Scan for the cell matching the given text and deliver its [x, y] coordinate at center. 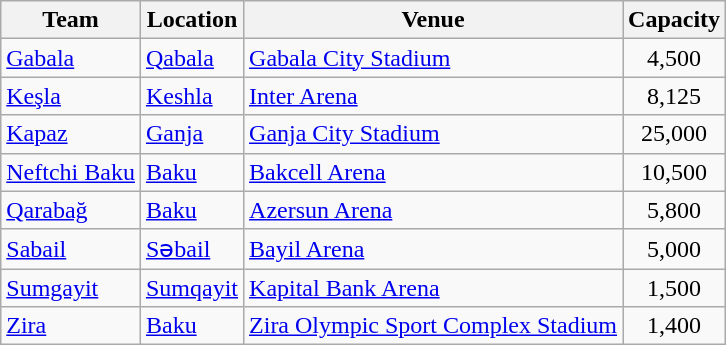
Sabail [71, 249]
4,500 [674, 58]
Zira Olympic Sport Complex Stadium [434, 326]
Azersun Arena [434, 210]
Zira [71, 326]
Capacity [674, 20]
Neftchi Baku [71, 172]
Inter Arena [434, 96]
8,125 [674, 96]
Venue [434, 20]
Location [192, 20]
Gabala [71, 58]
Səbail [192, 249]
Qarabağ [71, 210]
Gabala City Stadium [434, 58]
5,800 [674, 210]
10,500 [674, 172]
Ganja [192, 134]
Keshla [192, 96]
Kapital Bank Arena [434, 288]
Bakcell Arena [434, 172]
Keşla [71, 96]
Qabala [192, 58]
Team [71, 20]
25,000 [674, 134]
1,500 [674, 288]
1,400 [674, 326]
Ganja City Stadium [434, 134]
Bayil Arena [434, 249]
Kapaz [71, 134]
Sumgayit [71, 288]
5,000 [674, 249]
Sumqayit [192, 288]
